Detect which cell encompasses the target text, then output its [x, y] center coordinate. 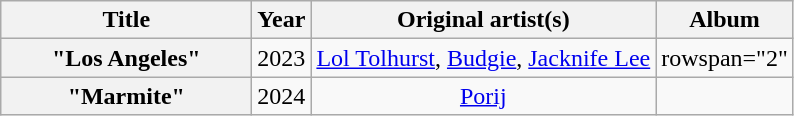
Year [282, 20]
Original artist(s) [484, 20]
rowspan="2" [725, 58]
"Los Angeles" [126, 58]
Album [725, 20]
Title [126, 20]
Porij [484, 96]
"Marmite" [126, 96]
Lol Tolhurst, Budgie, Jacknife Lee [484, 58]
2024 [282, 96]
2023 [282, 58]
